Provide the (X, Y) coordinate of the cell's center where the given text is located.  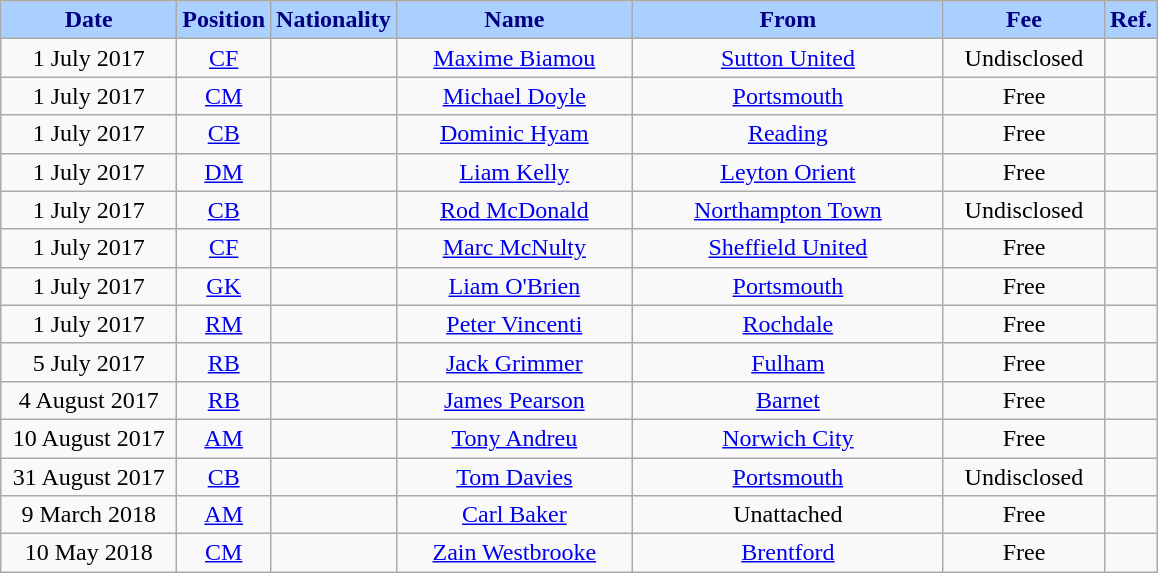
Ref. (1130, 20)
Sheffield United (788, 248)
Fulham (788, 362)
Tony Andreu (514, 438)
DM (224, 172)
Jack Grimmer (514, 362)
Rod McDonald (514, 210)
Reading (788, 134)
Liam O'Brien (514, 286)
From (788, 20)
Zain Westbrooke (514, 553)
Barnet (788, 400)
Name (514, 20)
Sutton United (788, 58)
Date (89, 20)
4 August 2017 (89, 400)
Peter Vincenti (514, 324)
Fee (1024, 20)
GK (224, 286)
Liam Kelly (514, 172)
31 August 2017 (89, 477)
Unattached (788, 515)
10 May 2018 (89, 553)
Brentford (788, 553)
Dominic Hyam (514, 134)
9 March 2018 (89, 515)
Michael Doyle (514, 96)
Nationality (334, 20)
Maxime Biamou (514, 58)
Marc McNulty (514, 248)
5 July 2017 (89, 362)
Northampton Town (788, 210)
Position (224, 20)
Carl Baker (514, 515)
RM (224, 324)
Leyton Orient (788, 172)
Norwich City (788, 438)
Tom Davies (514, 477)
James Pearson (514, 400)
10 August 2017 (89, 438)
Rochdale (788, 324)
